Identify which cell holds the provided text, then report its [X, Y] central coordinate. 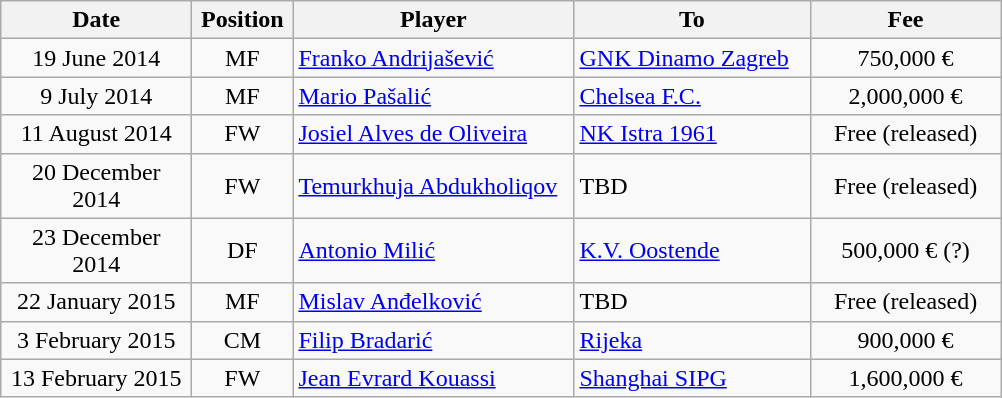
Filip Bradarić [434, 340]
Chelsea F.C. [692, 96]
9 July 2014 [96, 96]
GNK Dinamo Zagreb [692, 58]
Position [242, 20]
K.V. Oostende [692, 250]
Player [434, 20]
Rijeka [692, 340]
To [692, 20]
Antonio Milić [434, 250]
22 January 2015 [96, 302]
Fee [906, 20]
Temurkhuja Abdukholiqov [434, 186]
DF [242, 250]
20 December 2014 [96, 186]
500,000 € (?) [906, 250]
750,000 € [906, 58]
19 June 2014 [96, 58]
Date [96, 20]
Jean Evrard Kouassi [434, 378]
3 February 2015 [96, 340]
2,000,000 € [906, 96]
900,000 € [906, 340]
13 February 2015 [96, 378]
CM [242, 340]
Franko Andrijašević [434, 58]
11 August 2014 [96, 134]
Mislav Anđelković [434, 302]
Mario Pašalić [434, 96]
Shanghai SIPG [692, 378]
1,600,000 € [906, 378]
23 December 2014 [96, 250]
NK Istra 1961 [692, 134]
Josiel Alves de Oliveira [434, 134]
